Capture the cell that displays the provided text and extract its (X, Y) central coordinate. 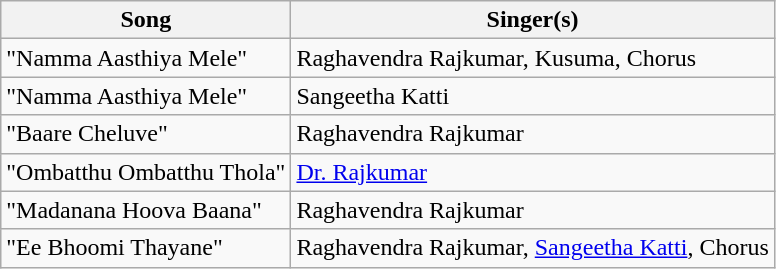
Raghavendra Rajkumar, Kusuma, Chorus (532, 58)
Singer(s) (532, 20)
Raghavendra Rajkumar, Sangeetha Katti, Chorus (532, 248)
"Ombatthu Ombatthu Thola" (146, 172)
"Ee Bhoomi Thayane" (146, 248)
Sangeetha Katti (532, 96)
"Madanana Hoova Baana" (146, 210)
Song (146, 20)
Dr. Rajkumar (532, 172)
"Baare Cheluve" (146, 134)
